From the cell containing the given text, extract its center point as [X, Y] coordinate. 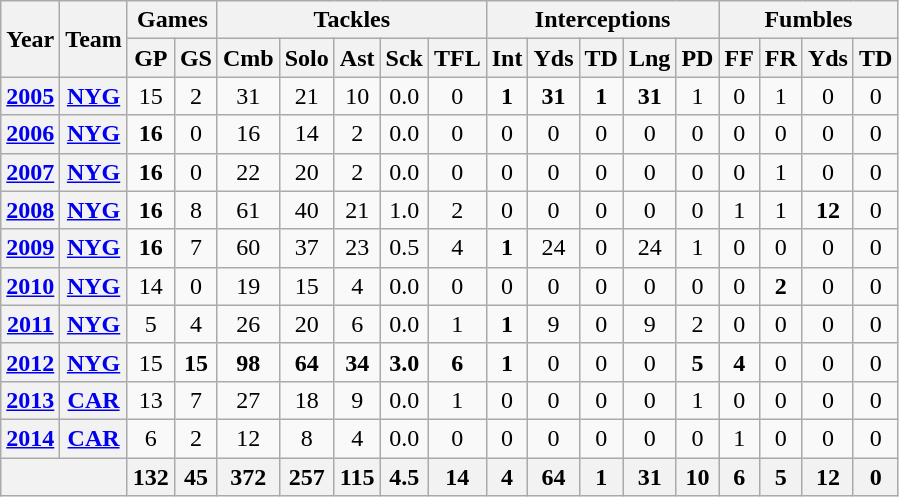
Fumbles [808, 20]
60 [248, 248]
18 [306, 400]
4.5 [404, 477]
115 [357, 477]
GS [196, 58]
Ast [357, 58]
257 [306, 477]
Games [172, 20]
2012 [30, 362]
Team [94, 39]
2005 [30, 96]
26 [248, 324]
372 [248, 477]
3.0 [404, 362]
Year [30, 39]
Tackles [352, 20]
27 [248, 400]
2007 [30, 172]
61 [248, 210]
37 [306, 248]
Interceptions [602, 20]
0.5 [404, 248]
2011 [30, 324]
Solo [306, 58]
1.0 [404, 210]
98 [248, 362]
34 [357, 362]
22 [248, 172]
Sck [404, 58]
2010 [30, 286]
45 [196, 477]
13 [150, 400]
Lng [649, 58]
2009 [30, 248]
23 [357, 248]
Cmb [248, 58]
2006 [30, 134]
GP [150, 58]
Int [507, 58]
PD [698, 58]
40 [306, 210]
2008 [30, 210]
2014 [30, 438]
FF [739, 58]
TFL [457, 58]
2013 [30, 400]
132 [150, 477]
FR [780, 58]
19 [248, 286]
